Return the [x, y] coordinate for the center point of the cell that contains the specified text.  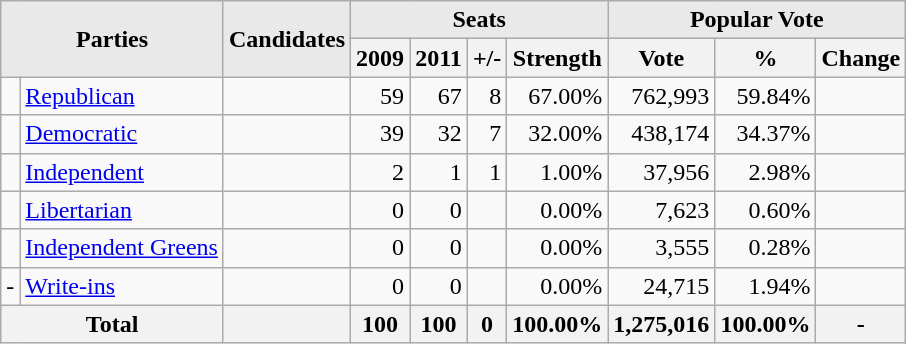
59 [380, 96]
32.00% [558, 134]
24,715 [662, 286]
Libertarian [122, 210]
% [766, 58]
0.60% [766, 210]
67.00% [558, 96]
Popular Vote [757, 20]
Independent [122, 172]
Candidates [286, 39]
Seats [480, 20]
37,956 [662, 172]
67 [439, 96]
Change [861, 58]
2 [380, 172]
+/- [486, 58]
3,555 [662, 248]
2009 [380, 58]
Vote [662, 58]
Total [112, 324]
0.28% [766, 248]
2.98% [766, 172]
1.94% [766, 286]
39 [380, 134]
2011 [439, 58]
438,174 [662, 134]
59.84% [766, 96]
34.37% [766, 134]
7 [486, 134]
1.00% [558, 172]
Strength [558, 58]
Democratic [122, 134]
7,623 [662, 210]
Write-ins [122, 286]
Republican [122, 96]
Independent Greens [122, 248]
762,993 [662, 96]
1,275,016 [662, 324]
8 [486, 96]
32 [439, 134]
Parties [112, 39]
